Scan for the cell matching the given text and deliver its (x, y) coordinate at center. 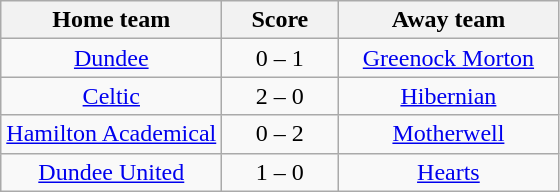
Dundee United (112, 172)
0 – 2 (280, 134)
Motherwell (448, 134)
Hamilton Academical (112, 134)
Hibernian (448, 96)
Greenock Morton (448, 58)
0 – 1 (280, 58)
Score (280, 20)
Away team (448, 20)
Home team (112, 20)
1 – 0 (280, 172)
2 – 0 (280, 96)
Celtic (112, 96)
Dundee (112, 58)
Hearts (448, 172)
